Return (x, y) of the center of cell containing provided text 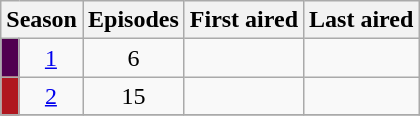
15 (133, 96)
2 (50, 96)
Last aired (362, 20)
First aired (244, 20)
6 (133, 58)
1 (50, 58)
Episodes (133, 20)
Season (42, 20)
